Scan for the cell matching the given text and deliver its [X, Y] coordinate at center. 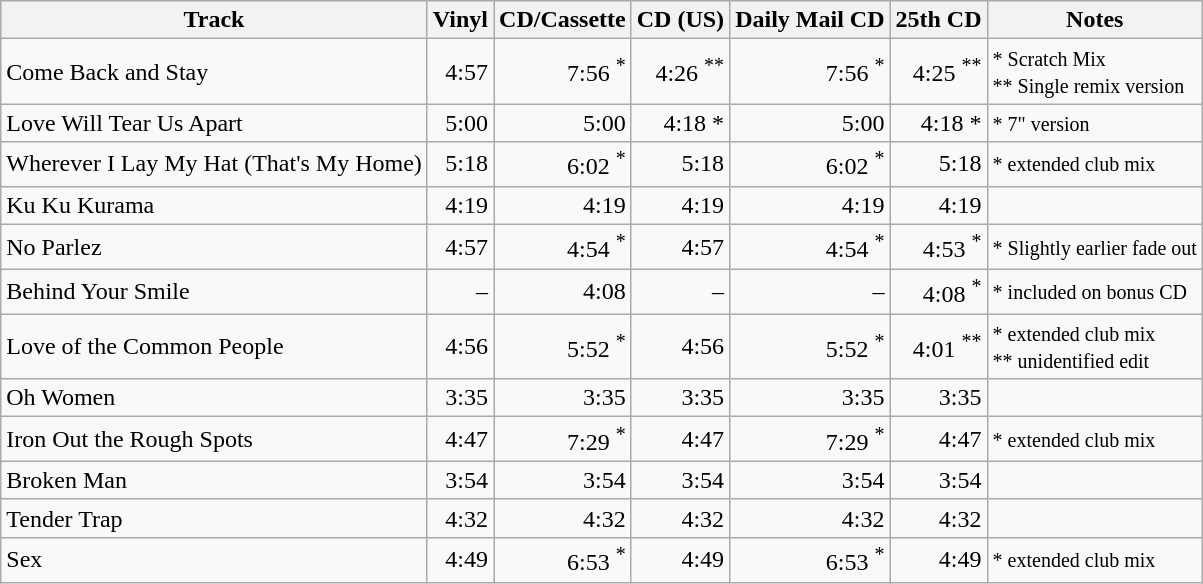
No Parlez [214, 248]
4:08 * [938, 292]
Love Will Tear Us Apart [214, 123]
* extended club mix ** unidentified edit [1094, 346]
25th CD [938, 20]
CD (US) [680, 20]
4:01 ** [938, 346]
* 7" version [1094, 123]
4:53 * [938, 248]
Oh Women [214, 398]
Behind Your Smile [214, 292]
Wherever I Lay My Hat (That's My Home) [214, 164]
CD/Cassette [563, 20]
Tender Trap [214, 518]
* included on bonus CD [1094, 292]
* Scratch Mix** Single remix version [1094, 72]
Daily Mail CD [810, 20]
Come Back and Stay [214, 72]
Vinyl [460, 20]
4:08 [563, 292]
Track [214, 20]
4:26 ** [680, 72]
Love of the Common People [214, 346]
* Slightly earlier fade out [1094, 248]
Notes [1094, 20]
4:25 ** [938, 72]
Iron Out the Rough Spots [214, 440]
Ku Ku Kurama [214, 205]
Sex [214, 560]
Broken Man [214, 480]
